Locate the cell with the specified text and output its (x, y) center coordinate. 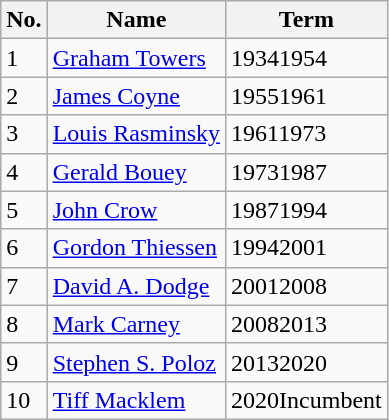
No. (24, 20)
Name (136, 20)
10 (24, 400)
4 (24, 172)
19341954 (307, 58)
James Coyne (136, 96)
7 (24, 286)
Gordon Thiessen (136, 248)
Gerald Bouey (136, 172)
Stephen S. Poloz (136, 362)
20132020 (307, 362)
20012008 (307, 286)
19731987 (307, 172)
Term (307, 20)
6 (24, 248)
9 (24, 362)
Graham Towers (136, 58)
Louis Rasminsky (136, 134)
8 (24, 324)
2 (24, 96)
2020Incumbent (307, 400)
19871994 (307, 210)
Mark Carney (136, 324)
20082013 (307, 324)
3 (24, 134)
David A. Dodge (136, 286)
5 (24, 210)
19551961 (307, 96)
John Crow (136, 210)
Tiff Macklem (136, 400)
19611973 (307, 134)
19942001 (307, 248)
1 (24, 58)
